Capture the cell that displays the provided text and extract its (X, Y) central coordinate. 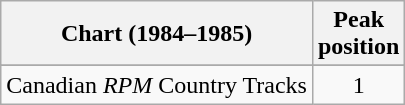
1 (358, 85)
Canadian RPM Country Tracks (157, 85)
Chart (1984–1985) (157, 34)
Peakposition (358, 34)
